Output the [x, y] coordinate of the center of the cell containing the given text.  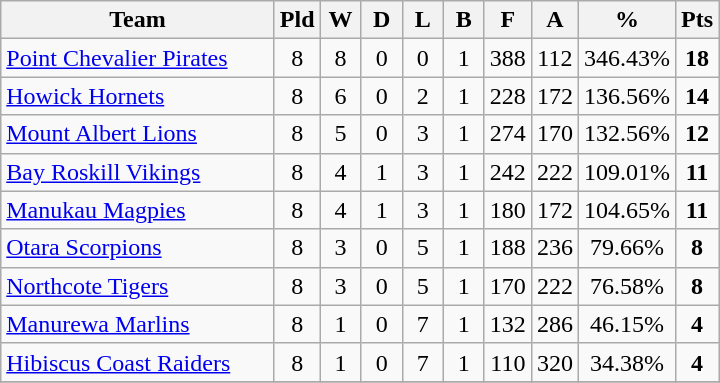
Hibiscus Coast Raiders [138, 362]
% [626, 20]
Otara Scorpions [138, 248]
A [554, 20]
2 [422, 96]
286 [554, 324]
6 [340, 96]
Point Chevalier Pirates [138, 58]
236 [554, 248]
46.15% [626, 324]
109.01% [626, 172]
Pts [696, 20]
136.56% [626, 96]
180 [508, 210]
W [340, 20]
Manurewa Marlins [138, 324]
12 [696, 134]
Pld [297, 20]
Howick Hornets [138, 96]
34.38% [626, 362]
242 [508, 172]
76.58% [626, 286]
Manukau Magpies [138, 210]
274 [508, 134]
Northcote Tigers [138, 286]
Team [138, 20]
Mount Albert Lions [138, 134]
14 [696, 96]
L [422, 20]
320 [554, 362]
F [508, 20]
132.56% [626, 134]
112 [554, 58]
388 [508, 58]
228 [508, 96]
B [464, 20]
D [382, 20]
79.66% [626, 248]
18 [696, 58]
346.43% [626, 58]
132 [508, 324]
104.65% [626, 210]
110 [508, 362]
Bay Roskill Vikings [138, 172]
188 [508, 248]
